For the text-containing cell, return its midpoint in [x, y] coordinate format. 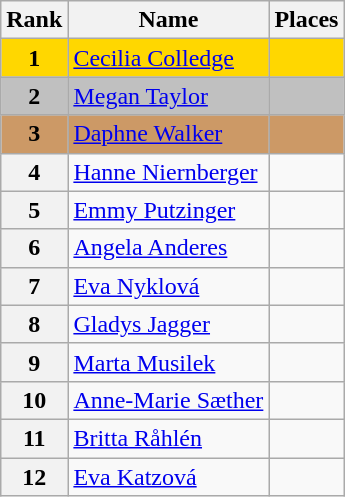
12 [34, 477]
Marta Musilek [168, 362]
Megan Taylor [168, 96]
Anne-Marie Sæther [168, 400]
1 [34, 58]
Emmy Putzinger [168, 210]
3 [34, 134]
10 [34, 400]
Cecilia Colledge [168, 58]
9 [34, 362]
Gladys Jagger [168, 324]
Eva Katzová [168, 477]
Britta Råhlén [168, 438]
4 [34, 172]
6 [34, 248]
Angela Anderes [168, 248]
8 [34, 324]
2 [34, 96]
5 [34, 210]
11 [34, 438]
Name [168, 20]
Daphne Walker [168, 134]
Eva Nyklová [168, 286]
Places [306, 20]
Hanne Niernberger [168, 172]
7 [34, 286]
Rank [34, 20]
